Detect which cell encompasses the target text, then output its [x, y] center coordinate. 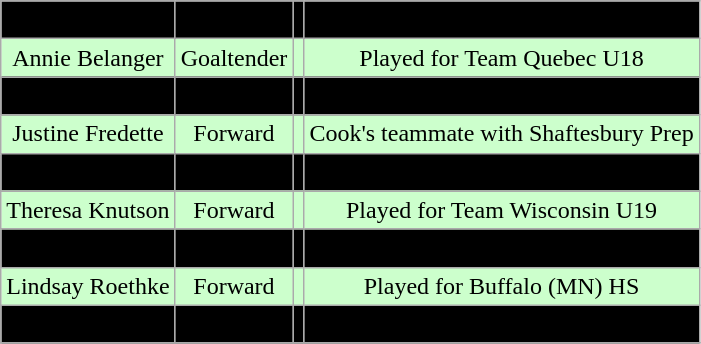
Lindsay Roethke [88, 286]
Shannon Godin [88, 172]
Played for the Pacific Steelers [502, 248]
Justine Fredette [88, 134]
Cyndee Cook [88, 96]
Played for Buffalo (MN) HS [502, 286]
Marisa Maccario [88, 324]
Theresa Knutson [88, 210]
Leah Lum [88, 248]
Cook's teammate with Shaftesbury Prep [502, 134]
Played for Brewster Academy [502, 172]
Played for the Boston Shamrocks [502, 324]
Played for Shaftesbury Prep [502, 96]
Attended Holy Trinity Catholic HS [502, 20]
Madison Badeau [88, 20]
Played for Team Wisconsin U19 [502, 210]
Goaltender [234, 58]
Played for Team Quebec U18 [502, 58]
Annie Belanger [88, 58]
